Capture the cell that displays the provided text and extract its (X, Y) central coordinate. 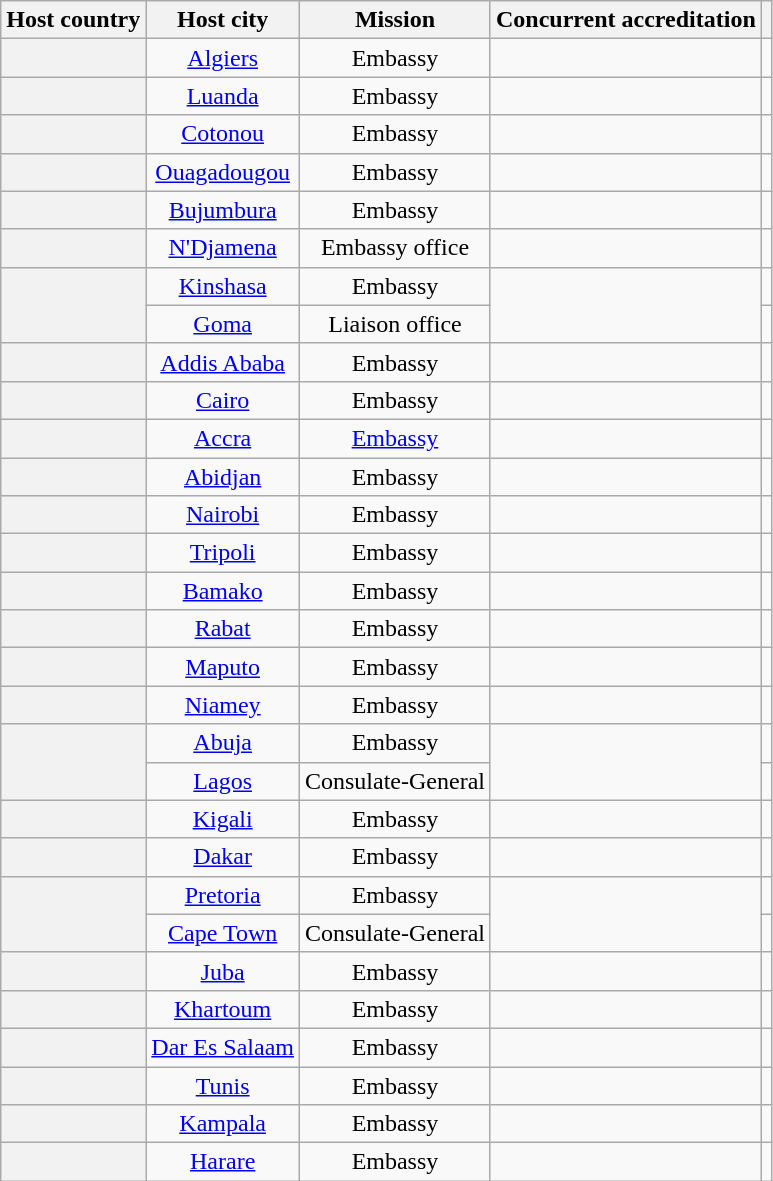
Juba (223, 971)
Khartoum (223, 1009)
Luanda (223, 96)
Bamako (223, 591)
Rabat (223, 629)
Addis Ababa (223, 362)
Mission (394, 20)
Lagos (223, 781)
Tripoli (223, 553)
Bujumbura (223, 210)
Concurrent accreditation (626, 20)
Cotonou (223, 134)
Cairo (223, 400)
Kigali (223, 819)
Nairobi (223, 515)
Tunis (223, 1085)
Kinshasa (223, 286)
Pretoria (223, 895)
Host country (74, 20)
Niamey (223, 705)
Ouagadougou (223, 172)
Cape Town (223, 933)
Accra (223, 438)
Algiers (223, 58)
Host city (223, 20)
Embassy office (394, 248)
N'Djamena (223, 248)
Maputo (223, 667)
Abuja (223, 743)
Kampala (223, 1124)
Dar Es Salaam (223, 1047)
Dakar (223, 857)
Liaison office (394, 324)
Goma (223, 324)
Abidjan (223, 477)
Harare (223, 1162)
